Capture the cell that displays the provided text and extract its (x, y) central coordinate. 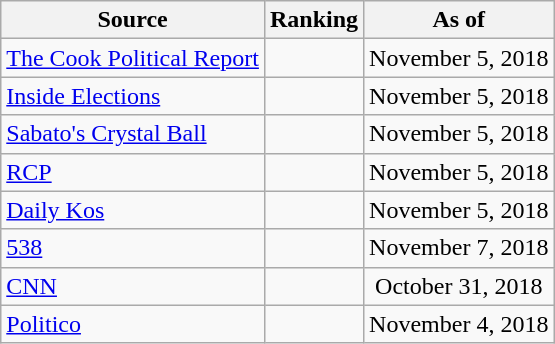
Source (133, 20)
Ranking (314, 20)
Inside Elections (133, 96)
The Cook Political Report (133, 58)
RCP (133, 172)
As of (459, 20)
Daily Kos (133, 210)
November 4, 2018 (459, 324)
Politico (133, 324)
October 31, 2018 (459, 286)
CNN (133, 286)
Sabato's Crystal Ball (133, 134)
538 (133, 248)
November 7, 2018 (459, 248)
